Return the (x, y) coordinate for the center point of the cell that contains the specified text.  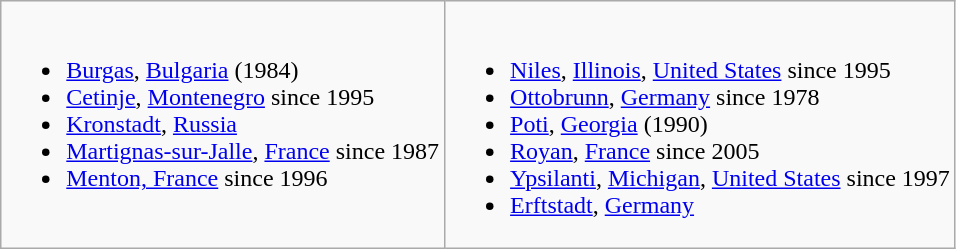
Burgas, Bulgaria (1984) Cetinje, Montenegro since 1995 Kronstadt, Russia Martignas-sur-Jalle, France since 1987 Menton, France since 1996 (223, 125)
